Search for the cell housing the specified text and yield its (X, Y) center coordinate. 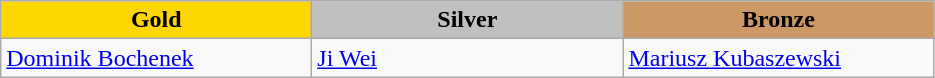
Silver (468, 20)
Mariusz Kubaszewski (778, 58)
Dominik Bochenek (156, 58)
Ji Wei (468, 58)
Gold (156, 20)
Bronze (778, 20)
